Detect which cell encompasses the target text, then output its [X, Y] center coordinate. 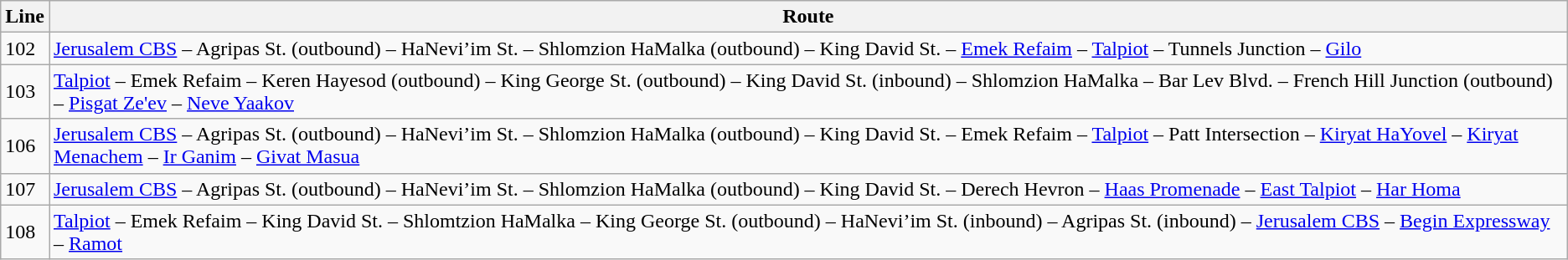
107 [25, 189]
Line [25, 17]
103 [25, 92]
Route [807, 17]
102 [25, 48]
108 [25, 232]
106 [25, 145]
